Detect which cell encompasses the target text, then output its (X, Y) center coordinate. 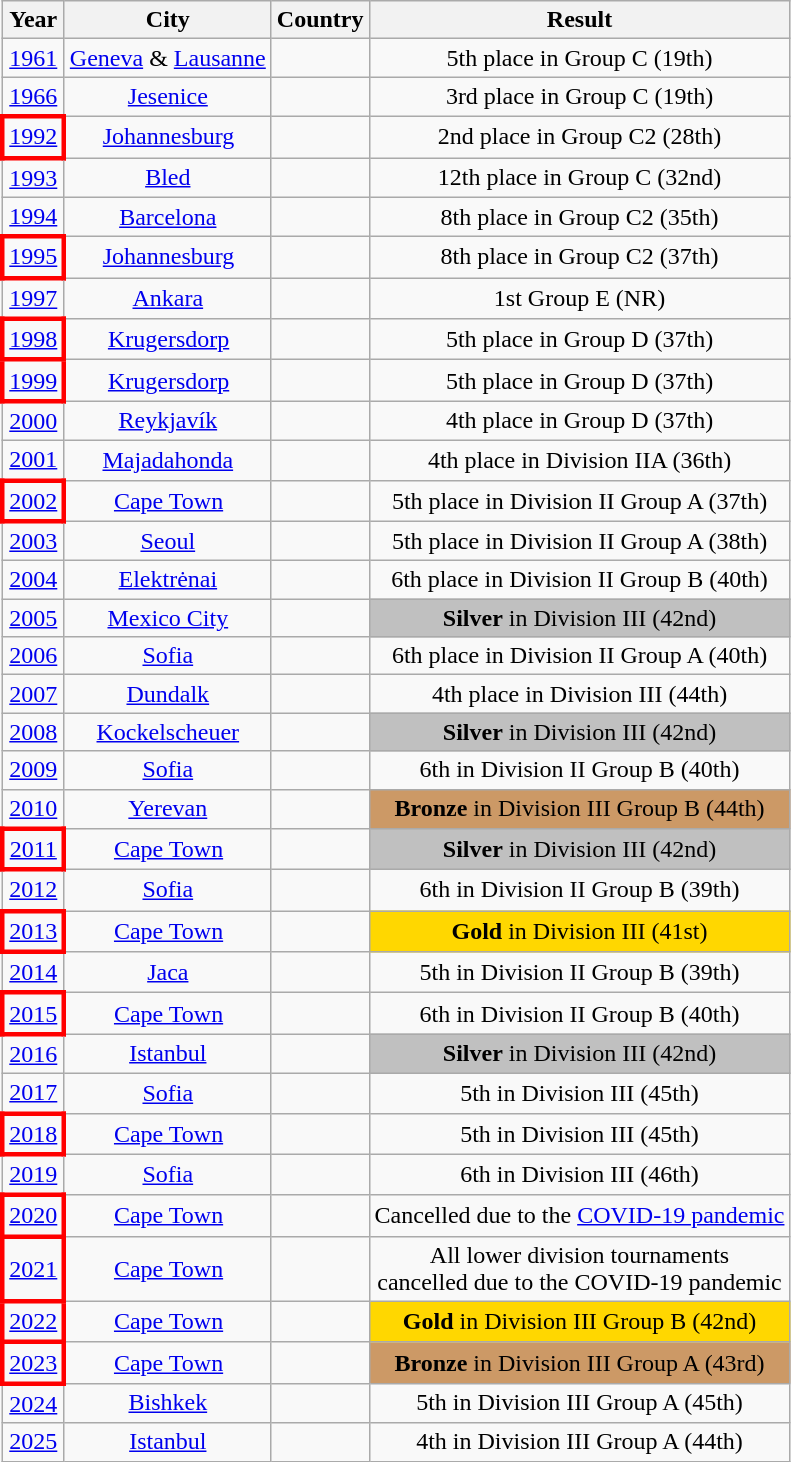
4th place in Division IIA (36th) (580, 460)
2nd place in Group C2 (28th) (580, 136)
Geneva & Lausanne (168, 58)
2013 (33, 932)
Yerevan (168, 809)
Gold in Division III (41st) (580, 932)
Country (320, 20)
2011 (33, 850)
Bronze in Division III Group A (43rd) (580, 1362)
2004 (33, 580)
5th place in Group C (19th) (580, 58)
1997 (33, 298)
2019 (33, 1174)
Year (33, 20)
5th in Division II Group B (39th) (580, 972)
5th place in Division II Group A (38th) (580, 541)
2008 (33, 732)
4th place in Division III (44th) (580, 694)
1995 (33, 258)
Jesenice (168, 97)
Jaca (168, 972)
All lower division tournamentscancelled due to the COVID-19 pandemic (580, 1268)
City (168, 20)
1961 (33, 58)
1999 (33, 380)
2022 (33, 1322)
5th in Division III Group A (45th) (580, 1403)
8th place in Group C2 (35th) (580, 217)
12th place in Group C (32nd) (580, 178)
2012 (33, 890)
Elektrėnai (168, 580)
2009 (33, 770)
8th place in Group C2 (37th) (580, 258)
Bishkek (168, 1403)
4th place in Group D (37th) (580, 421)
1992 (33, 136)
2015 (33, 1014)
Dundalk (168, 694)
2007 (33, 694)
2021 (33, 1268)
Bled (168, 178)
Result (580, 20)
3rd place in Group C (19th) (580, 97)
2025 (33, 1442)
1993 (33, 178)
1998 (33, 340)
4th in Division III Group A (44th) (580, 1442)
6th place in Division II Group B (40th) (580, 580)
1st Group E (NR) (580, 298)
2003 (33, 541)
Cancelled due to the COVID-19 pandemic (580, 1216)
2023 (33, 1362)
6th in Division III (46th) (580, 1174)
2000 (33, 421)
2002 (33, 500)
2006 (33, 656)
6th place in Division II Group A (40th) (580, 656)
2020 (33, 1216)
2005 (33, 618)
2001 (33, 460)
Gold in Division III Group B (42nd) (580, 1322)
Reykjavík (168, 421)
Majadahonda (168, 460)
Bronze in Division III Group B (44th) (580, 809)
Seoul (168, 541)
Ankara (168, 298)
6th in Division II Group B (39th) (580, 890)
Barcelona (168, 217)
Kockelscheuer (168, 732)
2018 (33, 1134)
2010 (33, 809)
2017 (33, 1093)
Mexico City (168, 618)
2016 (33, 1054)
5th place in Division II Group A (37th) (580, 500)
1966 (33, 97)
2024 (33, 1403)
2014 (33, 972)
1994 (33, 217)
